For the text-containing cell, return its midpoint in [x, y] coordinate format. 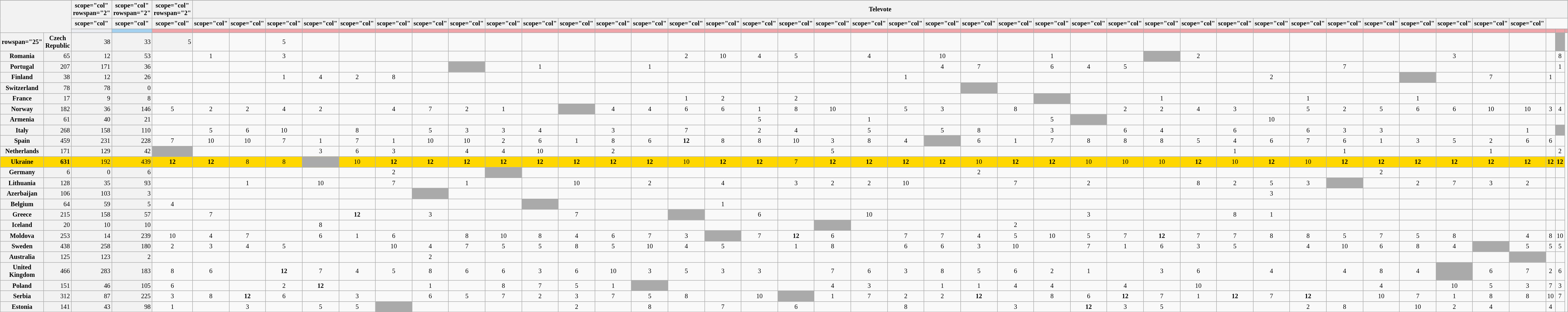
182 [57, 109]
17 [57, 99]
14 [92, 236]
Lithuania [22, 183]
87 [92, 296]
42 [132, 151]
268 [57, 130]
Finland [22, 77]
33 [132, 42]
439 [132, 162]
466 [57, 271]
105 [132, 286]
64 [57, 204]
35 [92, 183]
Spain [22, 141]
57 [132, 215]
Sweden [22, 246]
Netherlands [22, 151]
20 [57, 225]
106 [57, 194]
125 [57, 257]
253 [57, 236]
53 [132, 56]
Estonia [22, 307]
258 [92, 246]
43 [92, 307]
Italy [22, 130]
438 [57, 246]
61 [57, 120]
231 [92, 141]
21 [132, 120]
United Kingdom [22, 271]
Romania [22, 56]
Germany [22, 172]
40 [92, 120]
26 [132, 77]
151 [57, 286]
Norway [22, 109]
228 [132, 141]
Azerbaijan [22, 194]
103 [92, 194]
Greece [22, 215]
123 [92, 257]
183 [132, 271]
9 [92, 99]
Moldova [22, 236]
Armenia [22, 120]
Czech Republic [57, 42]
Televote [880, 9]
225 [132, 296]
93 [132, 183]
rowspan="25" [22, 42]
239 [132, 236]
180 [132, 246]
283 [92, 271]
Switzerland [22, 88]
59 [92, 204]
Serbia [22, 296]
France [22, 99]
192 [92, 162]
459 [57, 141]
Ukraine [22, 162]
312 [57, 296]
110 [132, 130]
Portugal [22, 67]
98 [132, 307]
128 [57, 183]
215 [57, 215]
46 [92, 286]
Poland [22, 286]
Iceland [22, 225]
65 [57, 56]
631 [57, 162]
129 [92, 151]
146 [132, 109]
Australia [22, 257]
141 [57, 307]
207 [57, 67]
Belgium [22, 204]
